Pinpoint the cell where the given text exists, returning its (x, y) midpoint coordinate. 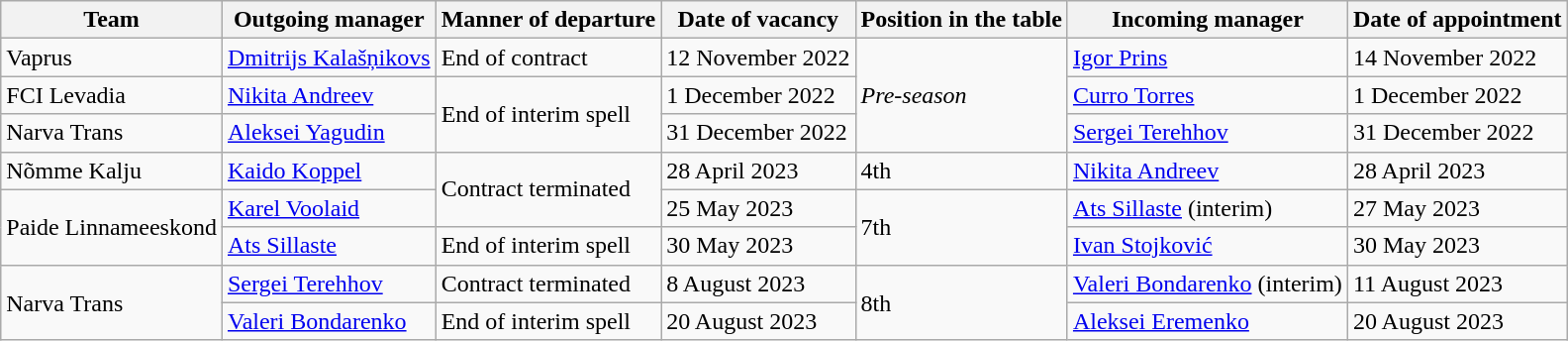
Pre-season (961, 95)
Date of appointment (1457, 20)
Aleksei Eremenko (1208, 321)
25 May 2023 (758, 208)
Ivan Stojković (1208, 246)
Valeri Bondarenko (329, 321)
Karel Voolaid (329, 208)
Vaprus (112, 57)
7th (961, 227)
8th (961, 302)
Outgoing manager (329, 20)
Position in the table (961, 20)
27 May 2023 (1457, 208)
Valeri Bondarenko (interim) (1208, 284)
End of contract (548, 57)
14 November 2022 (1457, 57)
Incoming manager (1208, 20)
Dmitrijs Kalašņikovs (329, 57)
Ats Sillaste (329, 246)
Nõmme Kalju (112, 170)
FCI Levadia (112, 95)
Kaido Koppel (329, 170)
Curro Torres (1208, 95)
12 November 2022 (758, 57)
11 August 2023 (1457, 284)
Manner of departure (548, 20)
Date of vacancy (758, 20)
Igor Prins (1208, 57)
Ats Sillaste (interim) (1208, 208)
4th (961, 170)
Aleksei Yagudin (329, 133)
8 August 2023 (758, 284)
Paide Linnameeskond (112, 227)
Team (112, 20)
